For the text-containing cell, return its midpoint in (x, y) coordinate format. 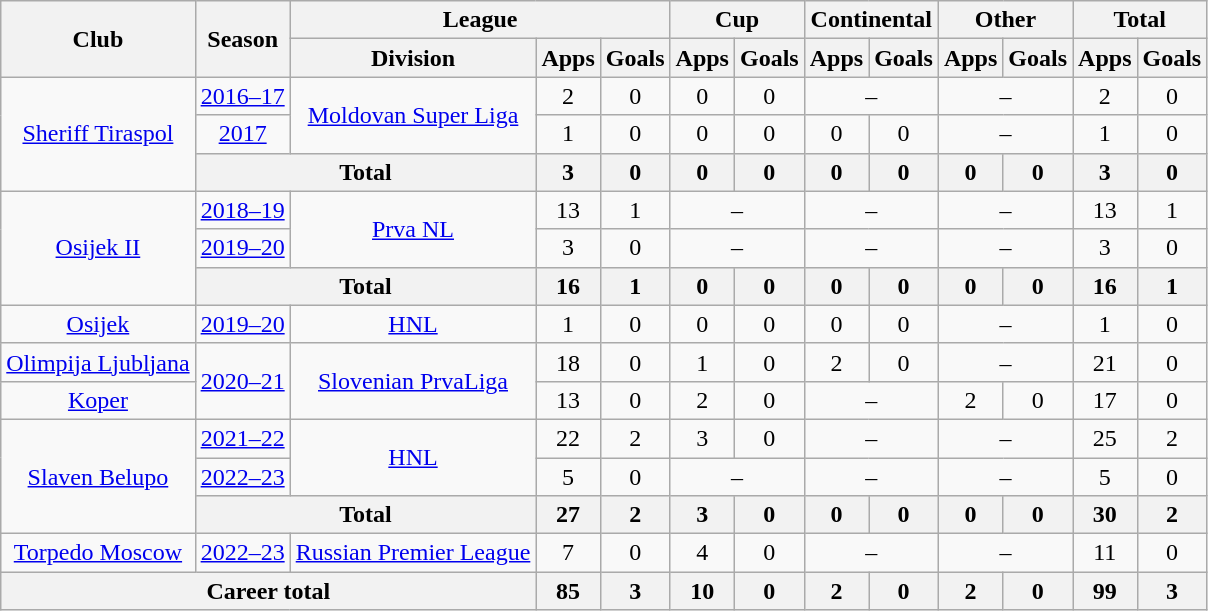
Osijek II (98, 248)
Career total (268, 591)
Other (1005, 20)
17 (1105, 400)
Olimpija Ljubljana (98, 362)
2021–22 (242, 438)
2017 (242, 134)
21 (1105, 362)
Russian Premier League (413, 553)
85 (568, 591)
Koper (98, 400)
Moldovan Super Liga (413, 115)
Slovenian PrvaLiga (413, 381)
30 (1105, 515)
99 (1105, 591)
18 (568, 362)
Club (98, 39)
Prva NL (413, 229)
Season (242, 39)
2018–19 (242, 210)
Cup (737, 20)
Osijek (98, 324)
27 (568, 515)
2020–21 (242, 381)
10 (702, 591)
25 (1105, 438)
Torpedo Moscow (98, 553)
7 (568, 553)
Slaven Belupo (98, 476)
Division (413, 58)
Continental (871, 20)
4 (702, 553)
2016–17 (242, 96)
League (480, 20)
22 (568, 438)
11 (1105, 553)
Sheriff Tiraspol (98, 134)
